For the text-containing cell, return its midpoint in [x, y] coordinate format. 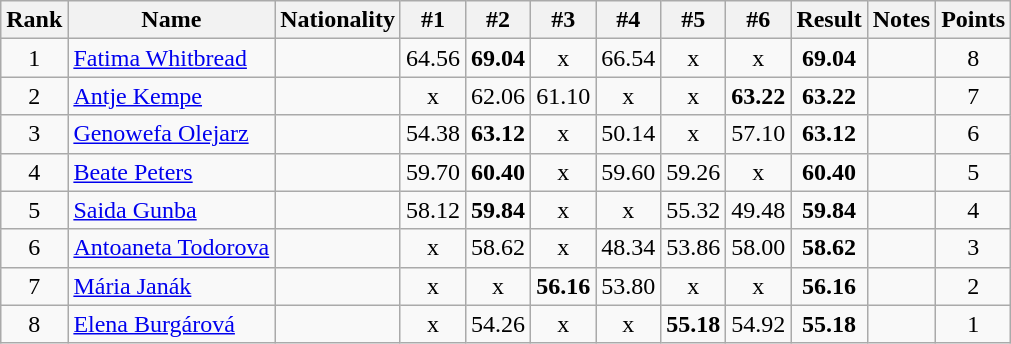
57.10 [758, 134]
Mária Janák [172, 286]
59.26 [694, 172]
Antje Kempe [172, 96]
#5 [694, 20]
53.80 [628, 286]
#6 [758, 20]
Beate Peters [172, 172]
55.32 [694, 210]
Elena Burgárová [172, 324]
61.10 [564, 96]
Genowefa Olejarz [172, 134]
Fatima Whitbread [172, 58]
Points [974, 20]
59.70 [432, 172]
49.48 [758, 210]
#3 [564, 20]
#4 [628, 20]
Nationality [338, 20]
66.54 [628, 58]
Result [829, 20]
54.38 [432, 134]
54.92 [758, 324]
Name [172, 20]
Saida Gunba [172, 210]
#1 [432, 20]
48.34 [628, 248]
Notes [901, 20]
Rank [34, 20]
Antoaneta Todorova [172, 248]
53.86 [694, 248]
64.56 [432, 58]
59.60 [628, 172]
58.12 [432, 210]
58.00 [758, 248]
62.06 [498, 96]
54.26 [498, 324]
50.14 [628, 134]
#2 [498, 20]
